Capture the cell that displays the provided text and extract its (x, y) central coordinate. 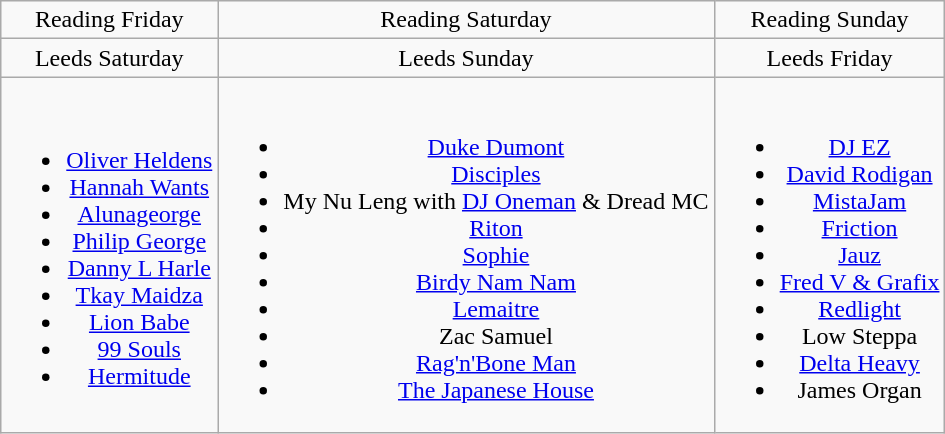
Leeds Friday (830, 58)
Leeds Saturday (110, 58)
Oliver HeldensHannah WantsAlunageorgePhilip GeorgeDanny L HarleTkay MaidzaLion Babe99 SoulsHermitude (110, 255)
Reading Sunday (830, 20)
Reading Friday (110, 20)
DJ EZDavid RodiganMistaJamFrictionJauzFred V & GrafixRedlightLow SteppaDelta HeavyJames Organ (830, 255)
Leeds Sunday (466, 58)
Reading Saturday (466, 20)
Duke DumontDisciplesMy Nu Leng with DJ Oneman & Dread MCRitonSophieBirdy Nam NamLemaitreZac SamuelRag'n'Bone ManThe Japanese House (466, 255)
